Extract the [x, y] coordinate from the center of the cell holding the provided text.  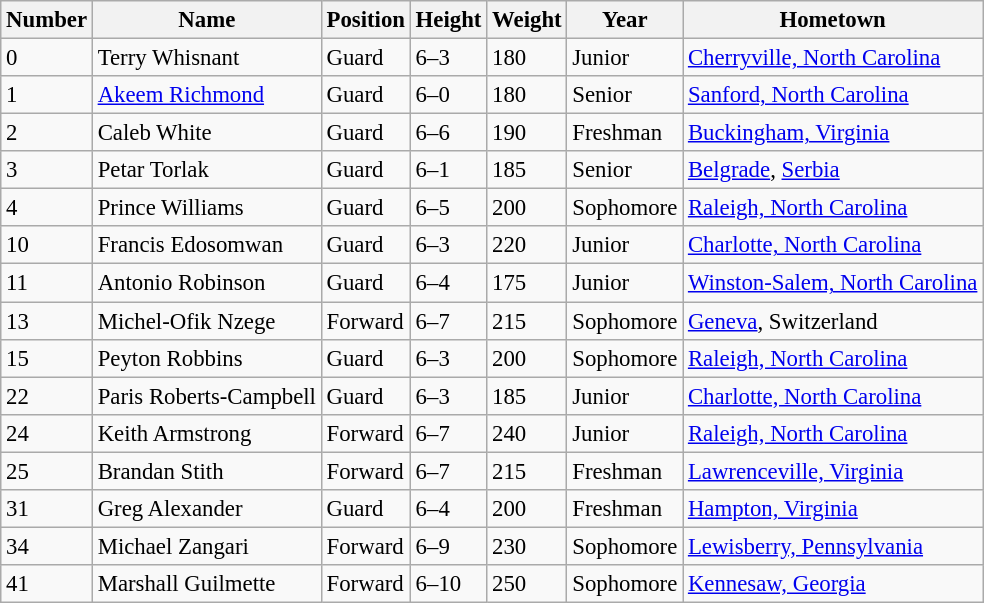
Paris Roberts-Campbell [206, 396]
Petar Torlak [206, 170]
190 [527, 133]
Greg Alexander [206, 509]
Caleb White [206, 133]
240 [527, 433]
Brandan Stith [206, 471]
Michel-Ofik Nzege [206, 321]
Michael Zangari [206, 546]
Sanford, North Carolina [833, 95]
34 [47, 546]
Hometown [833, 20]
Kennesaw, Georgia [833, 584]
Antonio Robinson [206, 283]
41 [47, 584]
13 [47, 321]
6–1 [448, 170]
Height [448, 20]
6–10 [448, 584]
Belgrade, Serbia [833, 170]
Cherryville, North Carolina [833, 58]
2 [47, 133]
6–9 [448, 546]
24 [47, 433]
Akeem Richmond [206, 95]
230 [527, 546]
0 [47, 58]
Name [206, 20]
10 [47, 245]
4 [47, 208]
6–0 [448, 95]
250 [527, 584]
Year [625, 20]
1 [47, 95]
Hampton, Virginia [833, 509]
Buckingham, Virginia [833, 133]
Winston-Salem, North Carolina [833, 283]
220 [527, 245]
Marshall Guilmette [206, 584]
Francis Edosomwan [206, 245]
Terry Whisnant [206, 58]
22 [47, 396]
11 [47, 283]
Geneva, Switzerland [833, 321]
Lawrenceville, Virginia [833, 471]
Position [366, 20]
3 [47, 170]
6–6 [448, 133]
6–5 [448, 208]
31 [47, 509]
Lewisberry, Pennsylvania [833, 546]
Peyton Robbins [206, 358]
175 [527, 283]
Number [47, 20]
Keith Armstrong [206, 433]
15 [47, 358]
Weight [527, 20]
Prince Williams [206, 208]
25 [47, 471]
